Pinpoint the cell where the given text exists, returning its (X, Y) midpoint coordinate. 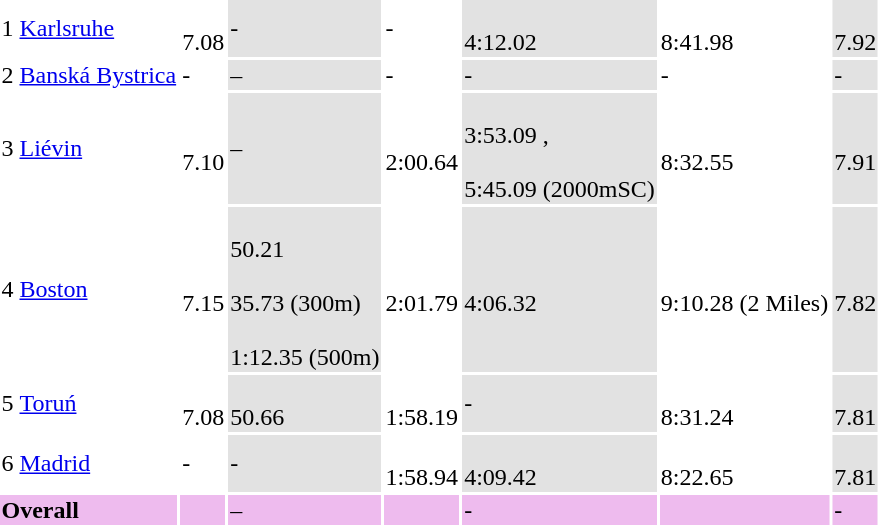
2:01.79 (422, 290)
3 (8, 148)
8:31.24 (744, 404)
Karlsruhe (98, 28)
5 (8, 404)
Madrid (98, 464)
4:12.02 (560, 28)
2:00.64 (422, 148)
Toruń (98, 404)
7.82 (856, 290)
7.15 (204, 290)
7.91 (856, 148)
8:41.98 (744, 28)
3:53.09 , 5:45.09 (2000mSC) (560, 148)
8:22.65 (744, 464)
7.10 (204, 148)
4 (8, 290)
50.2135.73 (300m)1:12.35 (500m) (305, 290)
1:58.94 (422, 464)
4:09.42 (560, 464)
Boston (98, 290)
Overall (89, 510)
1 (8, 28)
7.92 (856, 28)
Liévin (98, 148)
2 (8, 75)
8:32.55 (744, 148)
Banská Bystrica (98, 75)
1:58.19 (422, 404)
6 (8, 464)
50.66 (305, 404)
9:10.28 (2 Miles) (744, 290)
4:06.32 (560, 290)
